Pinpoint the cell where the given text exists, returning its (x, y) midpoint coordinate. 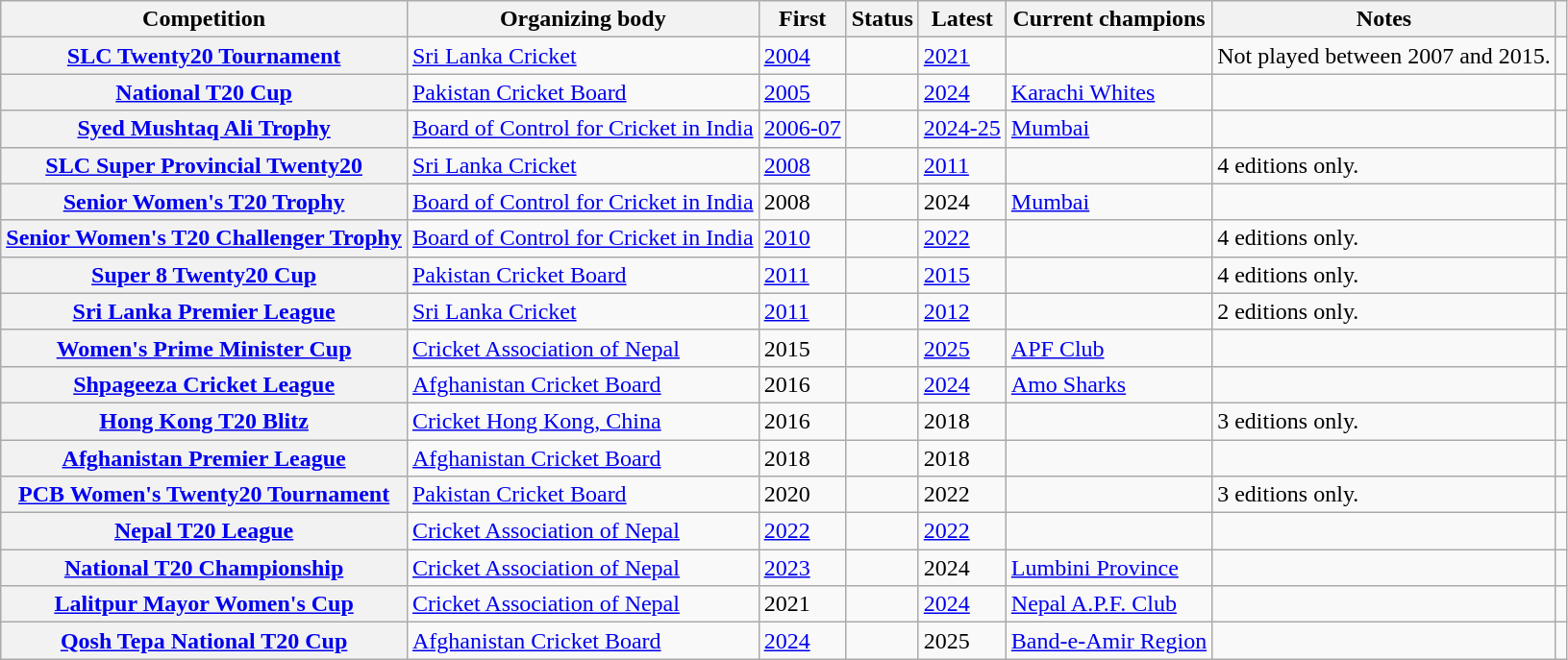
Cricket Hong Kong, China (583, 421)
Shpageeza Cricket League (204, 384)
Qosh Tepa National T20 Cup (204, 641)
Sri Lanka Premier League (204, 311)
Senior Women's T20 Challenger Trophy (204, 238)
SLC Twenty20 Tournament (204, 56)
Status (883, 19)
Lumbini Province (1108, 568)
2010 (802, 238)
Syed Mushtaq Ali Trophy (204, 129)
Karachi Whites (1108, 92)
Competition (204, 19)
APF Club (1108, 348)
First (802, 19)
Current champions (1108, 19)
Notes (1384, 19)
2 editions only. (1384, 311)
Hong Kong T20 Blitz (204, 421)
2020 (802, 495)
2024-25 (961, 129)
Organizing body (583, 19)
Super 8 Twenty20 Cup (204, 275)
2012 (961, 311)
Latest (961, 19)
Nepal A.P.F. Club (1108, 604)
Women's Prime Minister Cup (204, 348)
PCB Women's Twenty20 Tournament (204, 495)
2005 (802, 92)
National T20 Cup (204, 92)
Senior Women's T20 Trophy (204, 202)
National T20 Championship (204, 568)
Lalitpur Mayor Women's Cup (204, 604)
2023 (802, 568)
SLC Super Provincial Twenty20 (204, 165)
Amo Sharks (1108, 384)
Nepal T20 League (204, 531)
2004 (802, 56)
2006-07 (802, 129)
Band-e-Amir Region (1108, 641)
Afghanistan Premier League (204, 458)
Not played between 2007 and 2015. (1384, 56)
